Output the (x, y) coordinate of the center of the cell containing the given text.  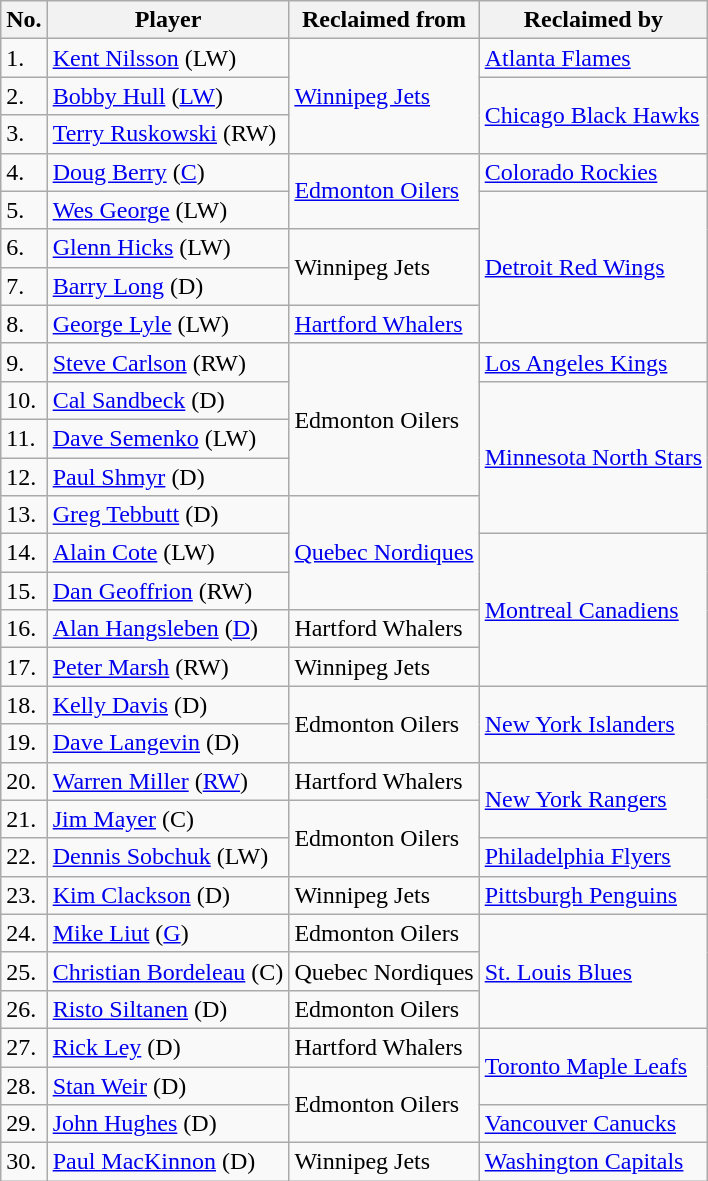
Paul MacKinnon (D) (168, 1162)
3. (24, 134)
Barry Long (D) (168, 286)
Chicago Black Hawks (593, 115)
Alan Hangsleben (D) (168, 629)
8. (24, 324)
26. (24, 1009)
Minnesota North Stars (593, 457)
New York Islanders (593, 724)
16. (24, 629)
23. (24, 895)
Pittsburgh Penguins (593, 895)
Doug Berry (C) (168, 172)
Peter Marsh (RW) (168, 667)
11. (24, 438)
19. (24, 743)
St. Louis Blues (593, 971)
Dennis Sobchuk (LW) (168, 857)
22. (24, 857)
Risto Siltanen (D) (168, 1009)
Player (168, 20)
10. (24, 400)
14. (24, 553)
Washington Capitals (593, 1162)
Stan Weir (D) (168, 1085)
Kent Nilsson (LW) (168, 58)
7. (24, 286)
25. (24, 971)
Kelly Davis (D) (168, 705)
Cal Sandbeck (D) (168, 400)
Atlanta Flames (593, 58)
29. (24, 1124)
Jim Mayer (C) (168, 819)
13. (24, 515)
5. (24, 210)
20. (24, 781)
Los Angeles Kings (593, 362)
No. (24, 20)
Alain Cote (LW) (168, 553)
Toronto Maple Leafs (593, 1066)
Terry Ruskowski (RW) (168, 134)
12. (24, 477)
Wes George (LW) (168, 210)
Glenn Hicks (LW) (168, 248)
Paul Shmyr (D) (168, 477)
28. (24, 1085)
Dan Geoffrion (RW) (168, 591)
Dave Langevin (D) (168, 743)
1. (24, 58)
30. (24, 1162)
Reclaimed by (593, 20)
17. (24, 667)
Steve Carlson (RW) (168, 362)
Mike Liut (G) (168, 933)
Philadelphia Flyers (593, 857)
Bobby Hull (LW) (168, 96)
2. (24, 96)
21. (24, 819)
6. (24, 248)
Greg Tebbutt (D) (168, 515)
Warren Miller (RW) (168, 781)
24. (24, 933)
George Lyle (LW) (168, 324)
Rick Ley (D) (168, 1047)
27. (24, 1047)
Montreal Canadiens (593, 610)
9. (24, 362)
Detroit Red Wings (593, 267)
15. (24, 591)
John Hughes (D) (168, 1124)
Colorado Rockies (593, 172)
Kim Clackson (D) (168, 895)
Christian Bordeleau (C) (168, 971)
New York Rangers (593, 800)
4. (24, 172)
Vancouver Canucks (593, 1124)
18. (24, 705)
Dave Semenko (LW) (168, 438)
Reclaimed from (384, 20)
